Search for the cell housing the specified text and yield its [X, Y] center coordinate. 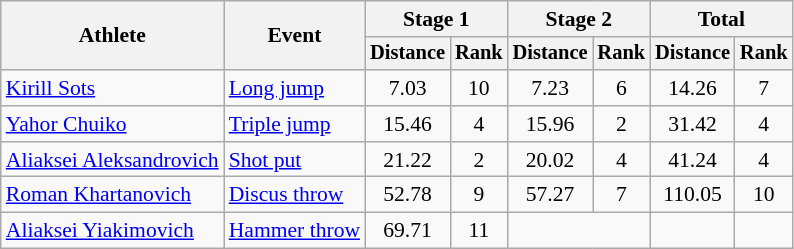
41.24 [692, 160]
52.78 [408, 195]
31.42 [692, 124]
Total [721, 19]
Event [294, 36]
110.05 [692, 195]
7.23 [550, 88]
20.02 [550, 160]
Shot put [294, 160]
Aliaksei Aleksandrovich [112, 160]
14.26 [692, 88]
21.22 [408, 160]
Stage 2 [579, 19]
Long jump [294, 88]
Athlete [112, 36]
Stage 1 [436, 19]
Discus throw [294, 195]
6 [621, 88]
Yahor Chuiko [112, 124]
15.96 [550, 124]
57.27 [550, 195]
69.71 [408, 231]
Hammer throw [294, 231]
Aliaksei Yiakimovich [112, 231]
7.03 [408, 88]
Roman Khartanovich [112, 195]
9 [479, 195]
15.46 [408, 124]
Kirill Sots [112, 88]
11 [479, 231]
Triple jump [294, 124]
